Determine the [x, y] coordinate at the center of the cell enclosing the given text.  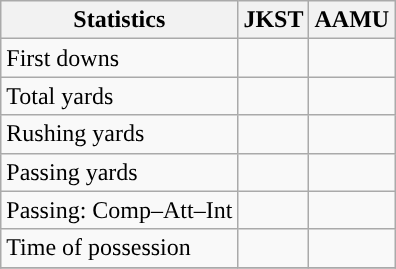
Passing yards [120, 172]
Time of possession [120, 248]
Rushing yards [120, 134]
JKST [274, 20]
AAMU [352, 20]
Passing: Comp–Att–Int [120, 210]
Statistics [120, 20]
First downs [120, 58]
Total yards [120, 96]
